Find where the given text appears and provide that cell's center as (X, Y) coordinate. 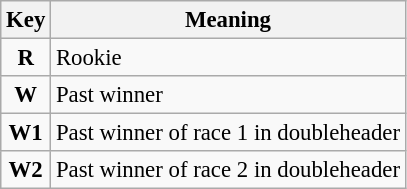
W1 (26, 133)
Key (26, 20)
Meaning (228, 20)
R (26, 58)
Past winner of race 1 in doubleheader (228, 133)
Past winner of race 2 in doubleheader (228, 170)
W2 (26, 170)
Rookie (228, 58)
Past winner (228, 95)
W (26, 95)
